Pinpoint the cell where the given text exists, returning its (x, y) midpoint coordinate. 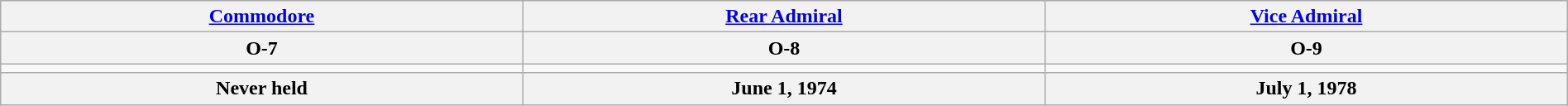
Never held (262, 89)
Rear Admiral (784, 17)
O-8 (784, 48)
O-9 (1307, 48)
Vice Admiral (1307, 17)
July 1, 1978 (1307, 89)
June 1, 1974 (784, 89)
O-7 (262, 48)
Commodore (262, 17)
